Identify which cell holds the provided text, then report its (x, y) central coordinate. 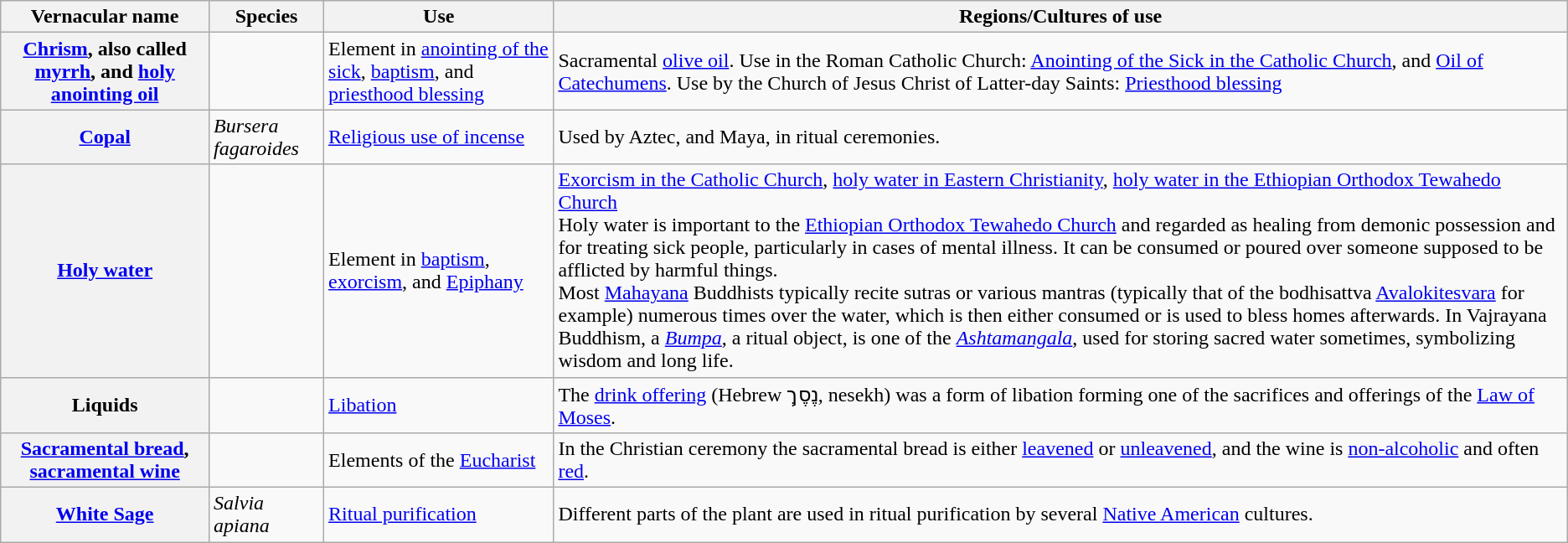
Use (439, 17)
Element in anointing of the sick, baptism, and priesthood blessing (439, 71)
Ritual purification (439, 515)
Copal (106, 137)
Holy water (106, 271)
Chrism, also called myrrh, and holy anointing oil (106, 71)
Species (266, 17)
Used by Aztec, and Maya, in ritual ceremonies. (1060, 137)
In the Christian ceremony the sacramental bread is either leavened or unleavened, and the wine is non-alcoholic and often red. (1060, 461)
Vernacular name (106, 17)
White Sage (106, 515)
Liquids (106, 406)
Salvia apiana (266, 515)
Bursera fagaroides (266, 137)
The drink offering (Hebrew ְנֶסֶך, nesekh) was a form of libation forming one of the sacrifices and offerings of the Law of Moses. (1060, 406)
Regions/Cultures of use (1060, 17)
Religious use of incense (439, 137)
Sacramental bread, sacramental wine (106, 461)
Different parts of the plant are used in ritual purification by several Native American cultures. (1060, 515)
Element in baptism, exorcism, and Epiphany (439, 271)
Libation (439, 406)
Elements of the Eucharist (439, 461)
